Detect which cell encompasses the target text, then output its [X, Y] center coordinate. 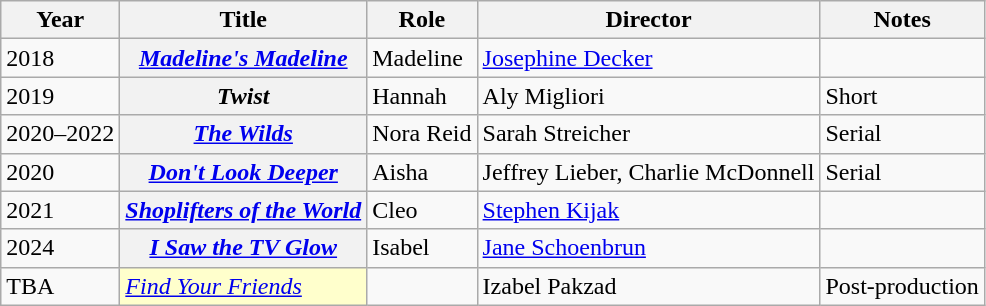
The Wilds [244, 134]
Short [902, 96]
Shoplifters of the World [244, 210]
Hannah [422, 96]
Role [422, 20]
Post-production [902, 286]
TBA [60, 286]
Aly Migliori [648, 96]
Stephen Kijak [648, 210]
2020 [60, 172]
Find Your Friends [244, 286]
2021 [60, 210]
Year [60, 20]
Isabel [422, 248]
Nora Reid [422, 134]
Twist [244, 96]
Director [648, 20]
Sarah Streicher [648, 134]
Josephine Decker [648, 58]
2024 [60, 248]
Jane Schoenbrun [648, 248]
Don't Look Deeper [244, 172]
2018 [60, 58]
Jeffrey Lieber, Charlie McDonnell [648, 172]
Izabel Pakzad [648, 286]
Madeline [422, 58]
Notes [902, 20]
Madeline's Madeline [244, 58]
Title [244, 20]
Cleo [422, 210]
I Saw the TV Glow [244, 248]
2020–2022 [60, 134]
Aisha [422, 172]
2019 [60, 96]
